Pinpoint the cell where the given text exists, returning its [x, y] midpoint coordinate. 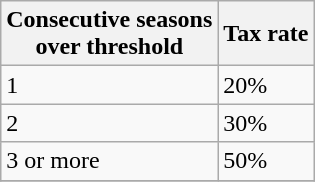
2 [110, 123]
Consecutive seasons over threshold [110, 34]
30% [266, 123]
20% [266, 85]
1 [110, 85]
3 or more [110, 161]
Tax rate [266, 34]
50% [266, 161]
